Locate the cell with the specified text and output its [X, Y] center coordinate. 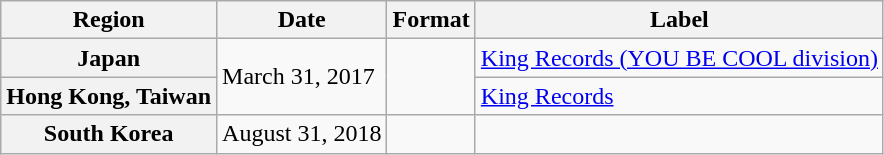
Hong Kong, Taiwan [109, 96]
Region [109, 20]
March 31, 2017 [302, 77]
Date [302, 20]
Japan [109, 58]
Format [431, 20]
King Records (YOU BE COOL division) [679, 58]
August 31, 2018 [302, 134]
South Korea [109, 134]
Label [679, 20]
King Records [679, 96]
